For the text-containing cell, return its midpoint in (x, y) coordinate format. 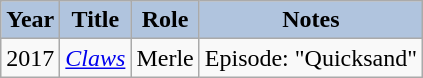
Merle (165, 58)
2017 (30, 58)
Role (165, 20)
Year (30, 20)
Title (96, 20)
Episode: "Quicksand" (310, 58)
Notes (310, 20)
Claws (96, 58)
